Extract the (X, Y) coordinate from the center of the cell holding the provided text.  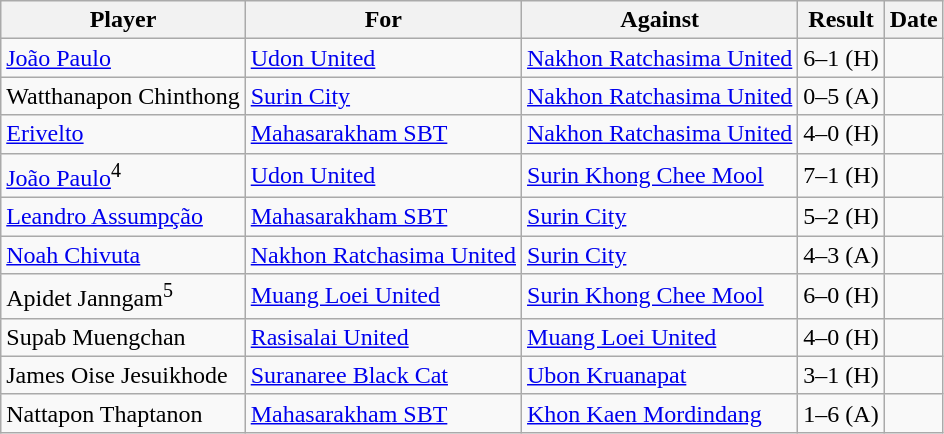
1–6 (A) (841, 413)
Ubon Kruanapat (660, 375)
6–0 (H) (841, 296)
For (383, 20)
3–1 (H) (841, 375)
0–5 (A) (841, 96)
4–3 (A) (841, 255)
Supab Muengchan (123, 337)
João Paulo4 (123, 176)
7–1 (H) (841, 176)
Noah Chivuta (123, 255)
Leandro Assumpção (123, 217)
Nattapon Thaptanon (123, 413)
Date (914, 20)
João Paulo (123, 58)
Apidet Janngam5 (123, 296)
Suranaree Black Cat (383, 375)
Erivelto (123, 134)
5–2 (H) (841, 217)
6–1 (H) (841, 58)
Khon Kaen Mordindang (660, 413)
James Oise Jesuikhode (123, 375)
Player (123, 20)
Rasisalai United (383, 337)
Result (841, 20)
Against (660, 20)
Watthanapon Chinthong (123, 96)
